Capture the cell that displays the provided text and extract its (x, y) central coordinate. 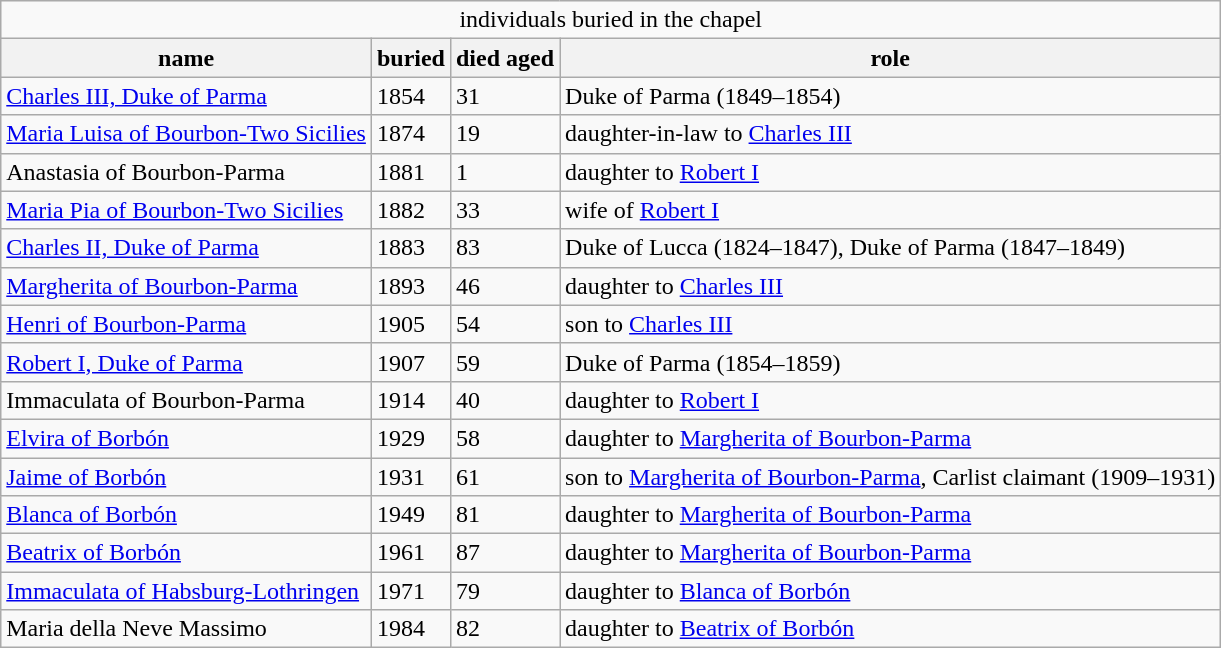
83 (504, 248)
Robert I, Duke of Parma (186, 362)
Elvira of Borbón (186, 438)
Charles II, Duke of Parma (186, 248)
1907 (410, 362)
Maria della Neve Massimo (186, 629)
1882 (410, 210)
1929 (410, 438)
Maria Pia of Bourbon-Two Sicilies (186, 210)
1905 (410, 324)
59 (504, 362)
1 (504, 172)
Duke of Parma (1854–1859) (890, 362)
1961 (410, 553)
Maria Luisa of Bourbon-Two Sicilies (186, 134)
54 (504, 324)
79 (504, 591)
Blanca of Borbón (186, 515)
Anastasia of Bourbon-Parma (186, 172)
son to Charles III (890, 324)
wife of Robert I (890, 210)
Beatrix of Borbón (186, 553)
1971 (410, 591)
87 (504, 553)
role (890, 58)
Margherita of Bourbon-Parma (186, 286)
1949 (410, 515)
died aged (504, 58)
name (186, 58)
31 (504, 96)
81 (504, 515)
Duke of Lucca (1824–1847), Duke of Parma (1847–1849) (890, 248)
Jaime of Borbón (186, 477)
40 (504, 400)
61 (504, 477)
1893 (410, 286)
1883 (410, 248)
1881 (410, 172)
33 (504, 210)
Duke of Parma (1849–1854) (890, 96)
daughter to Beatrix of Borbón (890, 629)
Immaculata of Habsburg-Lothringen (186, 591)
daughter to Blanca of Borbón (890, 591)
1984 (410, 629)
1931 (410, 477)
Immaculata of Bourbon-Parma (186, 400)
1854 (410, 96)
daughter-in-law to Charles III (890, 134)
1914 (410, 400)
individuals buried in the chapel (611, 20)
58 (504, 438)
19 (504, 134)
82 (504, 629)
son to Margherita of Bourbon-Parma, Carlist claimant (1909–1931) (890, 477)
buried (410, 58)
Charles III, Duke of Parma (186, 96)
daughter to Charles III (890, 286)
46 (504, 286)
Henri of Bourbon-Parma (186, 324)
1874 (410, 134)
